Identify which cell holds the provided text, then report its [x, y] central coordinate. 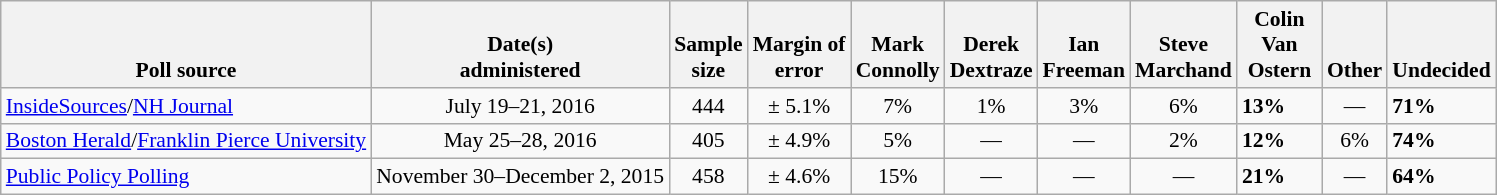
InsideSources/NH Journal [186, 106]
± 4.9% [800, 141]
13% [1280, 106]
12% [1280, 141]
7% [898, 106]
Date(s)administered [520, 44]
444 [708, 106]
July 19–21, 2016 [520, 106]
64% [1441, 177]
DerekDextraze [992, 44]
± 5.1% [800, 106]
Samplesize [708, 44]
Public Policy Polling [186, 177]
± 4.6% [800, 177]
5% [898, 141]
1% [992, 106]
ColinVan Ostern [1280, 44]
Poll source [186, 44]
Margin oferror [800, 44]
MarkConnolly [898, 44]
May 25–28, 2016 [520, 141]
Boston Herald/Franklin Pierce University [186, 141]
15% [898, 177]
405 [708, 141]
74% [1441, 141]
Undecided [1441, 44]
71% [1441, 106]
November 30–December 2, 2015 [520, 177]
21% [1280, 177]
458 [708, 177]
IanFreeman [1084, 44]
2% [1184, 141]
SteveMarchand [1184, 44]
Other [1354, 44]
3% [1084, 106]
